Detect which cell encompasses the target text, then output its [X, Y] center coordinate. 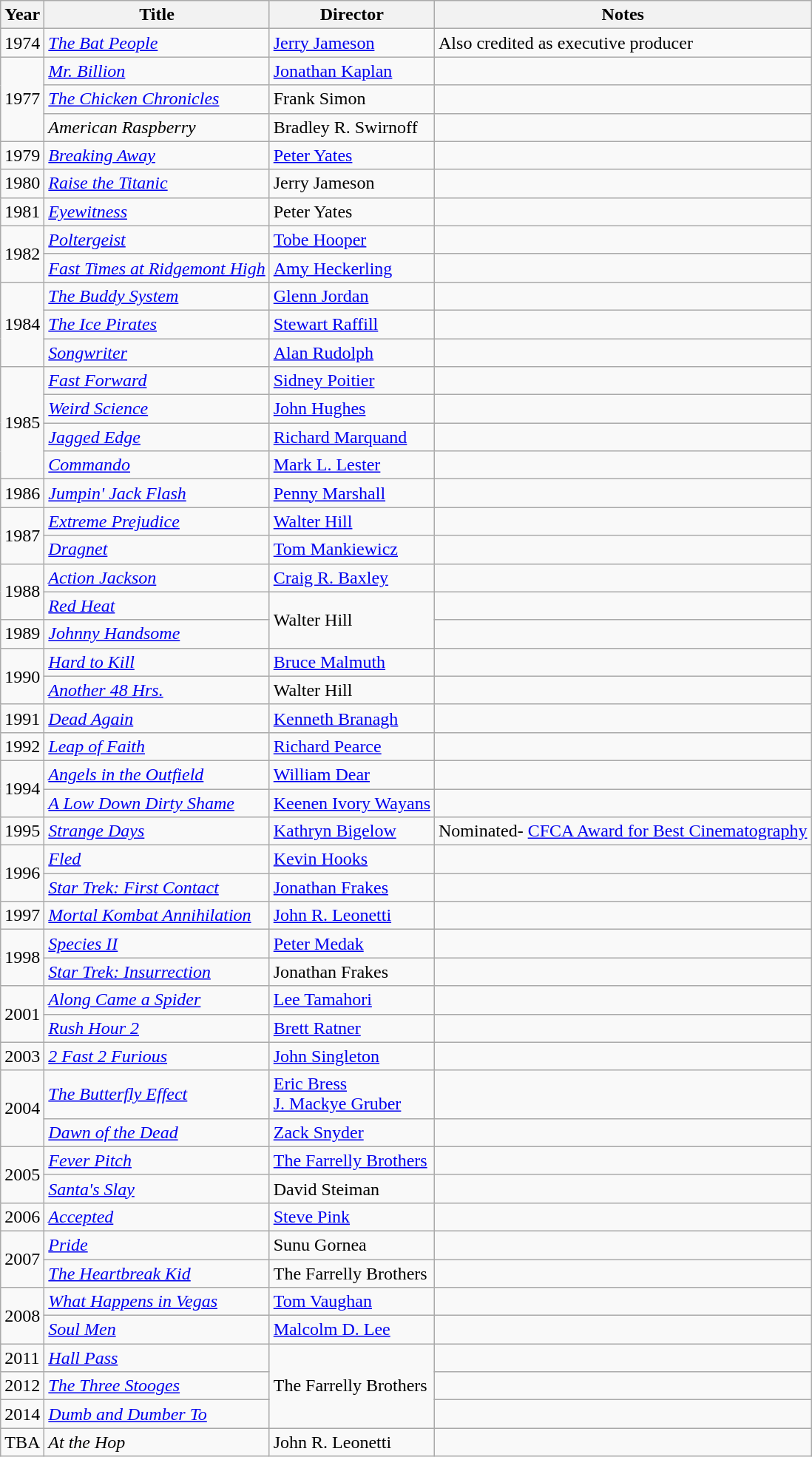
Dawn of the Dead [157, 1132]
John Singleton [352, 1056]
1985 [22, 423]
2012 [22, 1386]
1997 [22, 916]
Dragnet [157, 550]
1987 [22, 535]
Breaking Away [157, 155]
2001 [22, 1014]
1980 [22, 183]
Keenen Ivory Wayans [352, 802]
Alan Rudolph [352, 353]
Santa's Slay [157, 1189]
2007 [22, 1259]
1977 [22, 99]
1998 [22, 958]
Tom Vaughan [352, 1302]
Glenn Jordan [352, 296]
Richard Pearce [352, 746]
Another 48 Hrs. [157, 690]
Dead Again [157, 718]
The Ice Pirates [157, 324]
Bruce Malmuth [352, 662]
Craig R. Baxley [352, 578]
Fast Times at Ridgemont High [157, 268]
2005 [22, 1174]
Mr. Billion [157, 71]
Also credited as executive producer [623, 43]
Kathryn Bigelow [352, 831]
TBA [22, 1442]
Peter Medak [352, 944]
Songwriter [157, 353]
Dumb and Dumber To [157, 1414]
Jonathan Kaplan [352, 71]
Lee Tamahori [352, 1000]
1981 [22, 212]
Action Jackson [157, 578]
Tobe Hooper [352, 240]
1991 [22, 718]
1979 [22, 155]
Poltergeist [157, 240]
2014 [22, 1414]
2008 [22, 1316]
1986 [22, 493]
Eyewitness [157, 212]
Year [22, 15]
Rush Hour 2 [157, 1028]
Sunu Gornea [352, 1245]
The Chicken Chronicles [157, 99]
Fled [157, 859]
1992 [22, 746]
Raise the Titanic [157, 183]
1989 [22, 634]
Zack Snyder [352, 1132]
American Raspberry [157, 127]
The Buddy System [157, 296]
Title [157, 15]
Hall Pass [157, 1358]
Strange Days [157, 831]
1996 [22, 873]
Richard Marquand [352, 437]
Stewart Raffill [352, 324]
Along Came a Spider [157, 1000]
Notes [623, 15]
Tom Mankiewicz [352, 550]
Star Trek: Insurrection [157, 972]
Mark L. Lester [352, 465]
Nominated- CFCA Award for Best Cinematography [623, 831]
Amy Heckerling [352, 268]
2 Fast 2 Furious [157, 1056]
1982 [22, 254]
1994 [22, 788]
Kevin Hooks [352, 859]
Steve Pink [352, 1217]
Soul Men [157, 1330]
1990 [22, 676]
Red Heat [157, 606]
Sidney Poitier [352, 381]
1984 [22, 324]
The Bat People [157, 43]
Angels in the Outfield [157, 774]
Species II [157, 944]
Kenneth Branagh [352, 718]
Fast Forward [157, 381]
William Dear [352, 774]
1995 [22, 831]
Commando [157, 465]
Accepted [157, 1217]
At the Hop [157, 1442]
Director [352, 15]
Hard to Kill [157, 662]
2004 [22, 1108]
Jumpin' Jack Flash [157, 493]
2006 [22, 1217]
David Steiman [352, 1189]
Star Trek: First Contact [157, 888]
1974 [22, 43]
Eric BressJ. Mackye Gruber [352, 1095]
Weird Science [157, 409]
Fever Pitch [157, 1160]
Frank Simon [352, 99]
John Hughes [352, 409]
Jagged Edge [157, 437]
Malcolm D. Lee [352, 1330]
1988 [22, 592]
Brett Ratner [352, 1028]
2003 [22, 1056]
Extreme Prejudice [157, 521]
Penny Marshall [352, 493]
2011 [22, 1358]
Mortal Kombat Annihilation [157, 916]
The Heartbreak Kid [157, 1273]
The Three Stooges [157, 1386]
Pride [157, 1245]
Leap of Faith [157, 746]
Johnny Handsome [157, 634]
The Butterfly Effect [157, 1095]
Bradley R. Swirnoff [352, 127]
What Happens in Vegas [157, 1302]
A Low Down Dirty Shame [157, 802]
